Determine the [X, Y] coordinate at the center of the cell enclosing the given text.  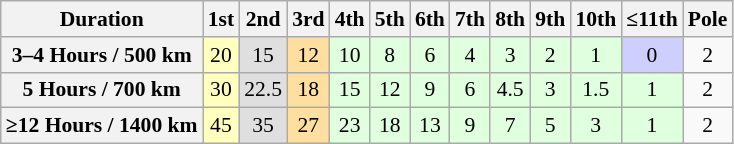
10th [596, 19]
5 [550, 126]
5 Hours / 700 km [102, 90]
4.5 [510, 90]
30 [222, 90]
22.5 [263, 90]
45 [222, 126]
2nd [263, 19]
0 [652, 55]
Pole [708, 19]
20 [222, 55]
3rd [308, 19]
23 [350, 126]
8th [510, 19]
Duration [102, 19]
3–4 Hours / 500 km [102, 55]
5th [390, 19]
8 [390, 55]
≥12 Hours / 1400 km [102, 126]
1st [222, 19]
10 [350, 55]
7th [470, 19]
4 [470, 55]
9th [550, 19]
7 [510, 126]
27 [308, 126]
1.5 [596, 90]
≤11th [652, 19]
13 [430, 126]
4th [350, 19]
6th [430, 19]
35 [263, 126]
